Search for the cell housing the specified text and yield its [X, Y] center coordinate. 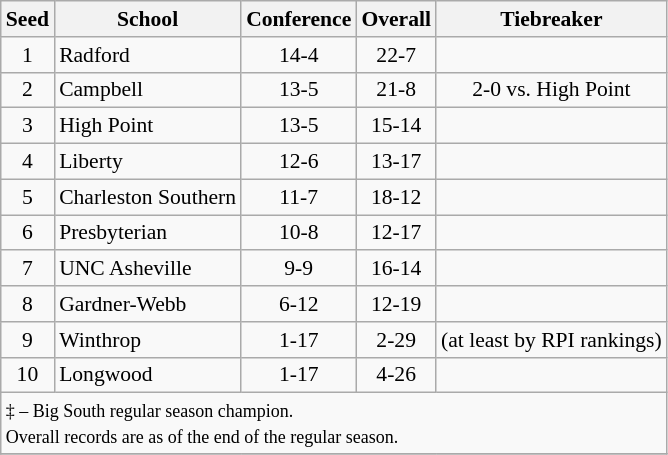
12-19 [396, 304]
16-14 [396, 269]
High Point [148, 126]
2-0 vs. High Point [552, 90]
‡ – Big South regular season champion.Overall records are as of the end of the regular season. [334, 424]
7 [28, 269]
6 [28, 233]
14-4 [298, 55]
Campbell [148, 90]
Tiebreaker [552, 19]
18-12 [396, 197]
9 [28, 340]
Presbyterian [148, 233]
Radford [148, 55]
Winthrop [148, 340]
12-6 [298, 162]
21-8 [396, 90]
8 [28, 304]
1 [28, 55]
9-9 [298, 269]
4 [28, 162]
Seed [28, 19]
4-26 [396, 375]
School [148, 19]
3 [28, 126]
Charleston Southern [148, 197]
Longwood [148, 375]
6-12 [298, 304]
11-7 [298, 197]
2 [28, 90]
15-14 [396, 126]
13-17 [396, 162]
12-17 [396, 233]
10-8 [298, 233]
10 [28, 375]
5 [28, 197]
Liberty [148, 162]
22-7 [396, 55]
Conference [298, 19]
UNC Asheville [148, 269]
Gardner-Webb [148, 304]
2-29 [396, 340]
Overall [396, 19]
(at least by RPI rankings) [552, 340]
